Determine the (x, y) coordinate at the center of the cell enclosing the given text.  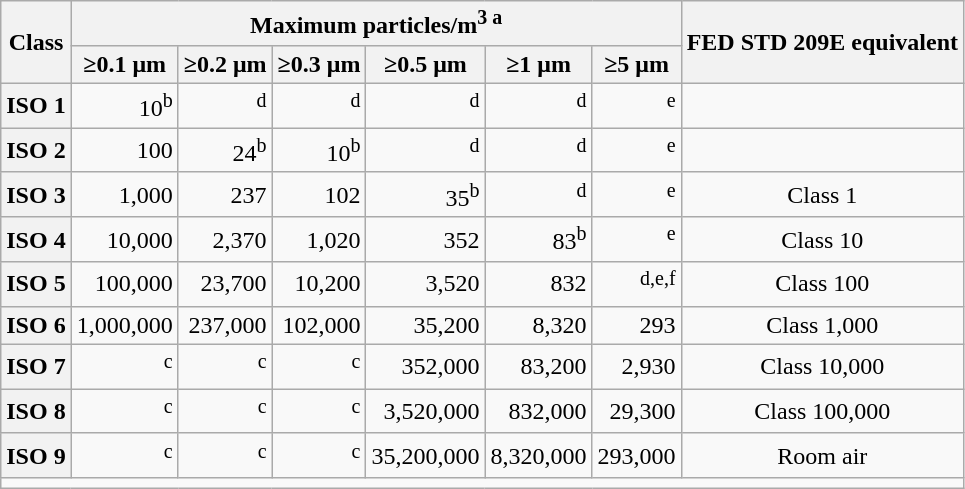
ISO 3 (36, 194)
Room air (822, 456)
100 (124, 150)
352,000 (426, 366)
ISO 5 (36, 284)
102,000 (319, 325)
1,000 (124, 194)
Class 100,000 (822, 412)
237 (225, 194)
3,520 (426, 284)
102 (319, 194)
ISO 9 (36, 456)
10,200 (319, 284)
35,200 (426, 325)
Class 10 (822, 240)
≥0.5 μm (426, 64)
2,930 (636, 366)
ISO 4 (36, 240)
≥5 μm (636, 64)
ISO 2 (36, 150)
ISO 8 (36, 412)
ISO 1 (36, 106)
24b (225, 150)
FED STD 209E equivalent (822, 42)
2,370 (225, 240)
1,020 (319, 240)
832,000 (538, 412)
293,000 (636, 456)
1,000,000 (124, 325)
≥1 μm (538, 64)
≥0.2 μm (225, 64)
8,320 (538, 325)
Class (36, 42)
d,e,f (636, 284)
Class 100 (822, 284)
237,000 (225, 325)
Class 1 (822, 194)
ISO 7 (36, 366)
23,700 (225, 284)
Maximum particles/m3 a (376, 24)
832 (538, 284)
≥0.3 μm (319, 64)
8,320,000 (538, 456)
Class 10,000 (822, 366)
352 (426, 240)
10,000 (124, 240)
83,200 (538, 366)
35,200,000 (426, 456)
100,000 (124, 284)
35b (426, 194)
Class 1,000 (822, 325)
ISO 6 (36, 325)
3,520,000 (426, 412)
29,300 (636, 412)
293 (636, 325)
83b (538, 240)
≥0.1 μm (124, 64)
